Search for the cell housing the specified text and yield its (x, y) center coordinate. 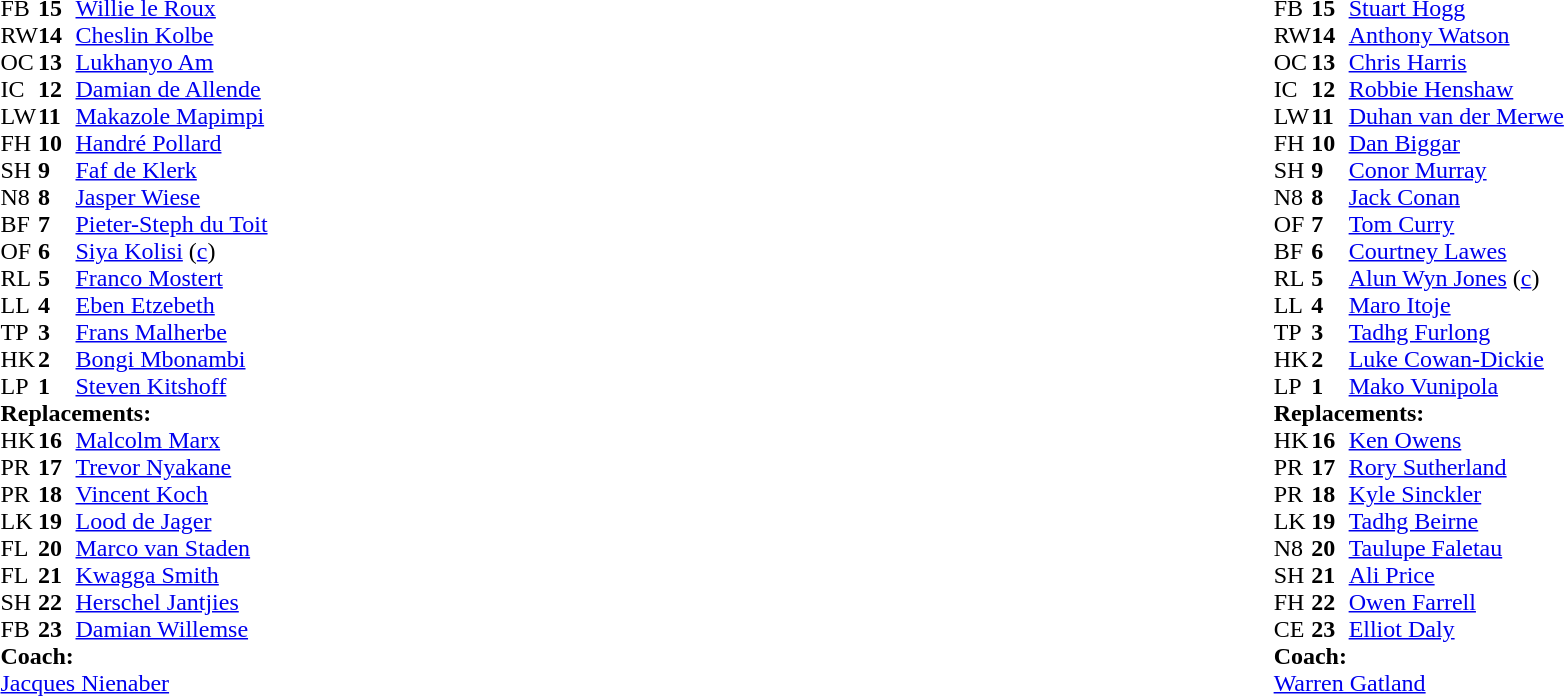
Steven Kitshoff (172, 386)
Eben Etzebeth (172, 306)
Robbie Henshaw (1456, 90)
Tom Curry (1456, 224)
Kyle Sinckler (1456, 494)
Owen Farrell (1456, 602)
Faf de Klerk (172, 170)
Tadhg Furlong (1456, 332)
Kwagga Smith (172, 576)
Maro Itoje (1456, 306)
Rory Sutherland (1456, 468)
Mako Vunipola (1456, 386)
Makazole Mapimpi (172, 116)
Courtney Lawes (1456, 252)
Cheslin Kolbe (172, 36)
Anthony Watson (1456, 36)
Pieter-Steph du Toit (172, 224)
Luke Cowan-Dickie (1456, 360)
Siya Kolisi (c) (172, 252)
Handré Pollard (172, 144)
Conor Murray (1456, 170)
FB (19, 630)
CE (1293, 630)
Duhan van der Merwe (1456, 116)
Vincent Koch (172, 494)
Lukhanyo Am (172, 62)
Chris Harris (1456, 62)
Elliot Daly (1456, 630)
Ken Owens (1456, 440)
Ali Price (1456, 576)
Jack Conan (1456, 198)
Taulupe Faletau (1456, 548)
Franco Mostert (172, 278)
Lood de Jager (172, 522)
Malcolm Marx (172, 440)
Damian Willemse (172, 630)
Jasper Wiese (172, 198)
Damian de Allende (172, 90)
Dan Biggar (1456, 144)
Frans Malherbe (172, 332)
Tadhg Beirne (1456, 522)
Alun Wyn Jones (c) (1456, 278)
Marco van Staden (172, 548)
Herschel Jantjies (172, 602)
Bongi Mbonambi (172, 360)
Trevor Nyakane (172, 468)
